Return the (X, Y) coordinate for the center point of the cell that contains the specified text.  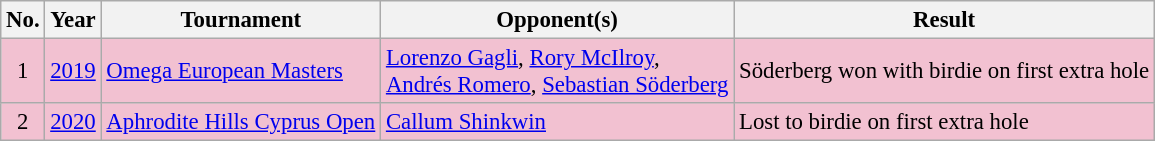
Omega European Masters (241, 72)
Aphrodite Hills Cyprus Open (241, 122)
Lorenzo Gagli, Rory McIlroy, Andrés Romero, Sebastian Söderberg (558, 72)
Result (944, 20)
2019 (73, 72)
Opponent(s) (558, 20)
Year (73, 20)
2020 (73, 122)
No. (23, 20)
Söderberg won with birdie on first extra hole (944, 72)
Tournament (241, 20)
Callum Shinkwin (558, 122)
2 (23, 122)
1 (23, 72)
Lost to birdie on first extra hole (944, 122)
